For the text-containing cell, return its midpoint in (x, y) coordinate format. 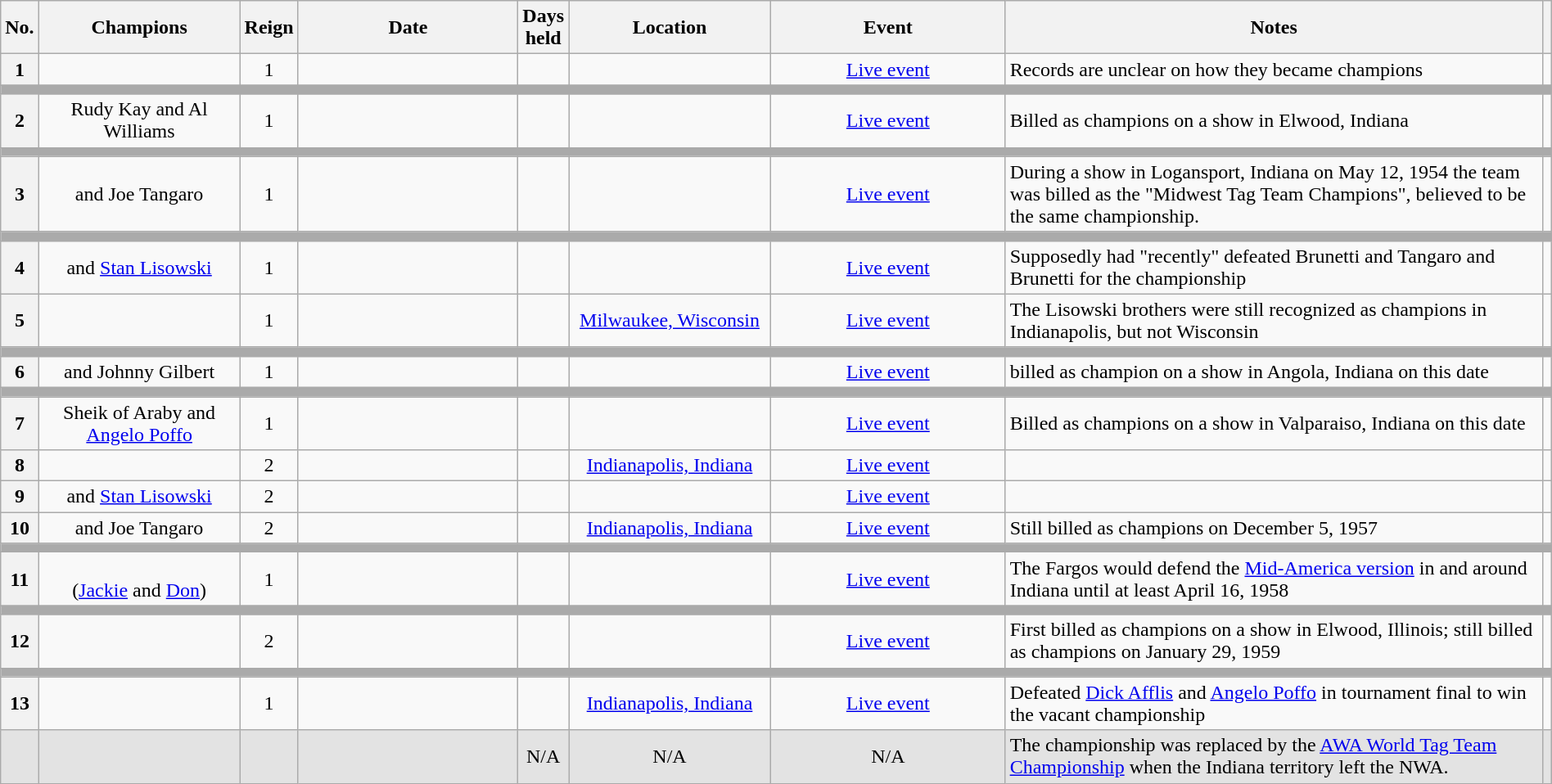
Days held (544, 28)
6 (20, 372)
Rudy Kay and Al Williams (139, 121)
9 (20, 497)
and Johnny Gilbert (139, 372)
Event (887, 28)
11 (20, 579)
The Lisowski brothers were still recognized as champions in Indianapolis, but not Wisconsin (1274, 321)
Reign (268, 28)
Sheik of Araby and Angelo Poffo (139, 422)
Billed as champions on a show in Valparaiso, Indiana on this date (1274, 422)
Billed as champions on a show in Elwood, Indiana (1274, 121)
(Jackie and Don) (139, 579)
The championship was replaced by the AWA World Tag Team Championship when the Indiana territory left the NWA. (1274, 756)
Still billed as champions on December 5, 1957 (1274, 528)
3 (20, 194)
5 (20, 321)
12 (20, 642)
billed as champion on a show in Angola, Indiana on this date (1274, 372)
During a show in Logansport, Indiana on May 12, 1954 the team was billed as the "Midwest Tag Team Champions", believed to be the same championship. (1274, 194)
Defeated Dick Afflis and Angelo Poffo in tournament final to win the vacant championship (1274, 704)
Notes (1274, 28)
No. (20, 28)
The Fargos would defend the Mid-America version in and around Indiana until at least April 16, 1958 (1274, 579)
Champions (139, 28)
7 (20, 422)
Location (670, 28)
First billed as champions on a show in Elwood, Illinois; still billed as champions on January 29, 1959 (1274, 642)
13 (20, 704)
10 (20, 528)
Date (408, 28)
Milwaukee, Wisconsin (670, 321)
8 (20, 466)
4 (20, 267)
Records are unclear on how they became champions (1274, 70)
Supposedly had "recently" defeated Brunetti and Tangaro and Brunetti for the championship (1274, 267)
